Return [X, Y] of the center of cell containing provided text 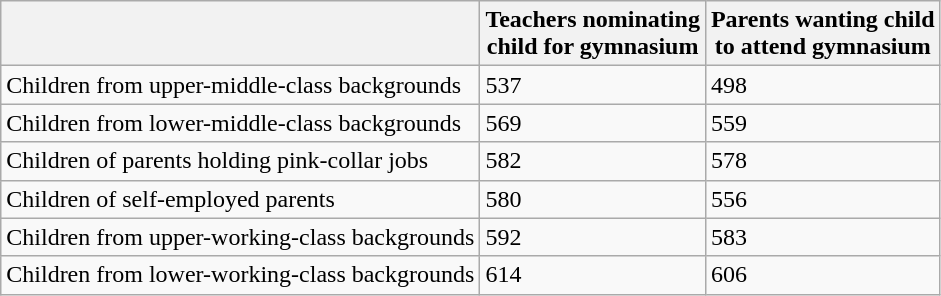
580 [593, 199]
Children of self-employed parents [240, 199]
583 [822, 237]
Children from upper-working-class backgrounds [240, 237]
578 [822, 161]
Parents wanting childto attend gymnasium [822, 34]
537 [593, 85]
614 [593, 275]
606 [822, 275]
Children from upper-middle-class backgrounds [240, 85]
556 [822, 199]
Children from lower-middle-class backgrounds [240, 123]
582 [593, 161]
559 [822, 123]
498 [822, 85]
Children from lower-working-class backgrounds [240, 275]
592 [593, 237]
Teachers nominatingchild for gymnasium [593, 34]
Children of parents holding pink-collar jobs [240, 161]
569 [593, 123]
